Identify which cell holds the provided text, then report its [x, y] central coordinate. 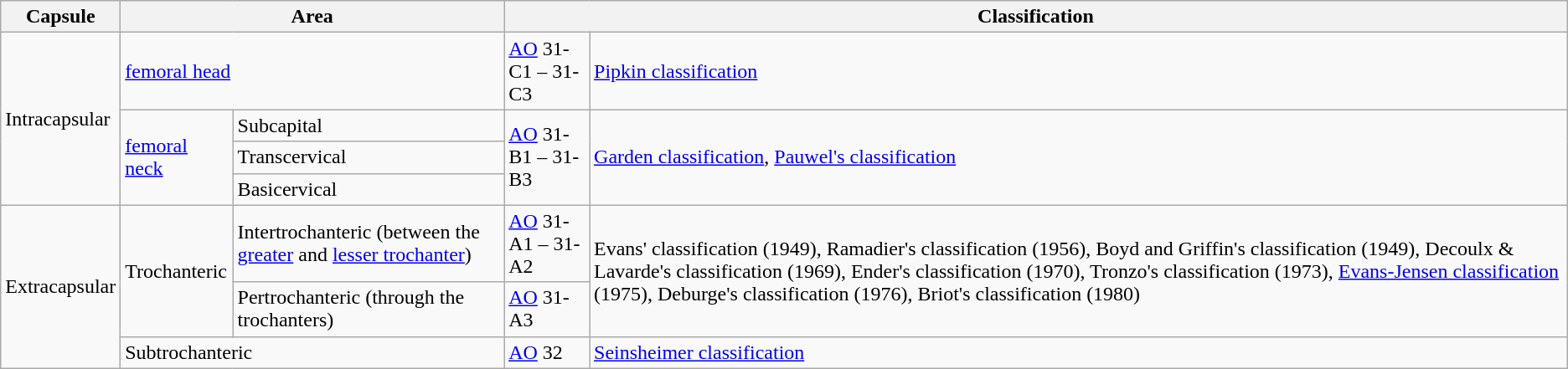
Basicervical [369, 189]
Transcervical [369, 157]
Extracapsular [60, 286]
Pipkin classification [1079, 71]
AO 31-B1 – 31-B3 [547, 157]
Subcapital [369, 126]
Area [312, 17]
Classification [1036, 17]
Subtrochanteric [312, 352]
AO 31-A1 – 31-A2 [547, 243]
femoral neck [177, 157]
AO 31-C1 – 31-C3 [547, 71]
Pertrochanteric (through the trochanters) [369, 310]
Trochanteric [177, 271]
Capsule [60, 17]
Garden classification, Pauwel's classification [1079, 157]
Intertrochanteric (between the greater and lesser trochanter) [369, 243]
AO 31-A3 [547, 310]
Intracapsular [60, 119]
femoral head [312, 71]
Seinsheimer classification [1079, 352]
AO 32 [547, 352]
